Detect which cell encompasses the target text, then output its (x, y) center coordinate. 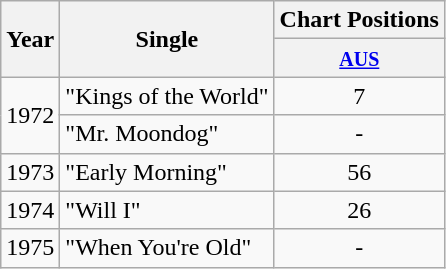
"When You're Old" (167, 248)
Single (167, 39)
"Early Morning" (167, 172)
AUS (359, 58)
1972 (30, 115)
7 (359, 96)
"Kings of the World" (167, 96)
1973 (30, 172)
Year (30, 39)
Chart Positions (359, 20)
"Will I" (167, 210)
1974 (30, 210)
26 (359, 210)
1975 (30, 248)
"Mr. Moondog" (167, 134)
56 (359, 172)
